Find where the given text appears and provide that cell's center as [x, y] coordinate. 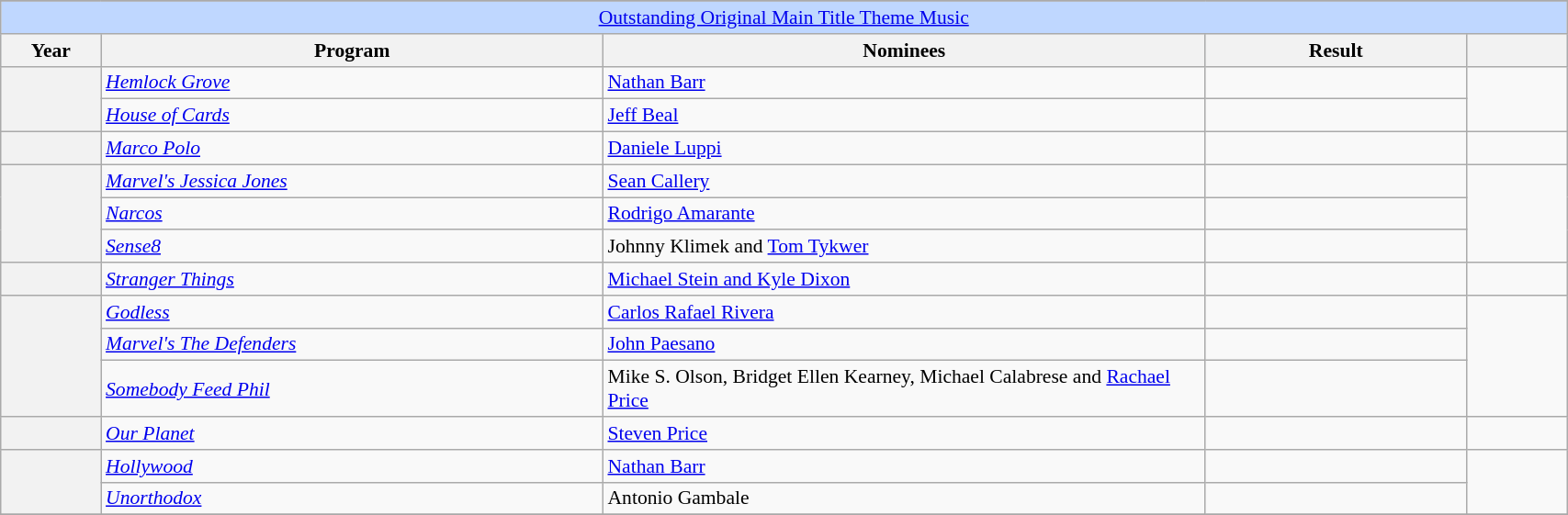
Godless [352, 312]
Program [352, 50]
Marco Polo [352, 149]
Rodrigo Amarante [904, 214]
Antonio Gambale [904, 498]
Marvel's The Defenders [352, 344]
Sean Callery [904, 181]
Our Planet [352, 433]
Mike S. Olson, Bridget Ellen Kearney, Michael Calabrese and Rachael Price [904, 389]
Somebody Feed Phil [352, 389]
Hollywood [352, 466]
Hemlock Grove [352, 83]
House of Cards [352, 116]
Nominees [904, 50]
Result [1336, 50]
Carlos Rafael Rivera [904, 312]
Outstanding Original Main Title Theme Music [784, 17]
Stranger Things [352, 279]
Unorthodox [352, 498]
Sense8 [352, 247]
Year [51, 50]
Johnny Klimek and Tom Tykwer [904, 247]
Jeff Beal [904, 116]
Daniele Luppi [904, 149]
John Paesano [904, 344]
Narcos [352, 214]
Marvel's Jessica Jones [352, 181]
Steven Price [904, 433]
Michael Stein and Kyle Dixon [904, 279]
